Scan for the cell matching the given text and deliver its [X, Y] coordinate at center. 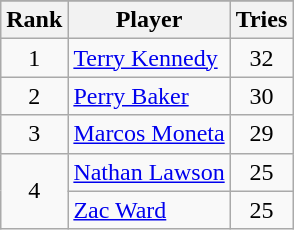
Player [149, 20]
Zac Ward [149, 210]
Perry Baker [149, 96]
30 [262, 96]
Tries [262, 20]
Rank [34, 20]
2 [34, 96]
Terry Kennedy [149, 58]
Nathan Lawson [149, 172]
Marcos Moneta [149, 134]
29 [262, 134]
3 [34, 134]
1 [34, 58]
4 [34, 191]
32 [262, 58]
